From the cell containing the given text, extract its center point as [X, Y] coordinate. 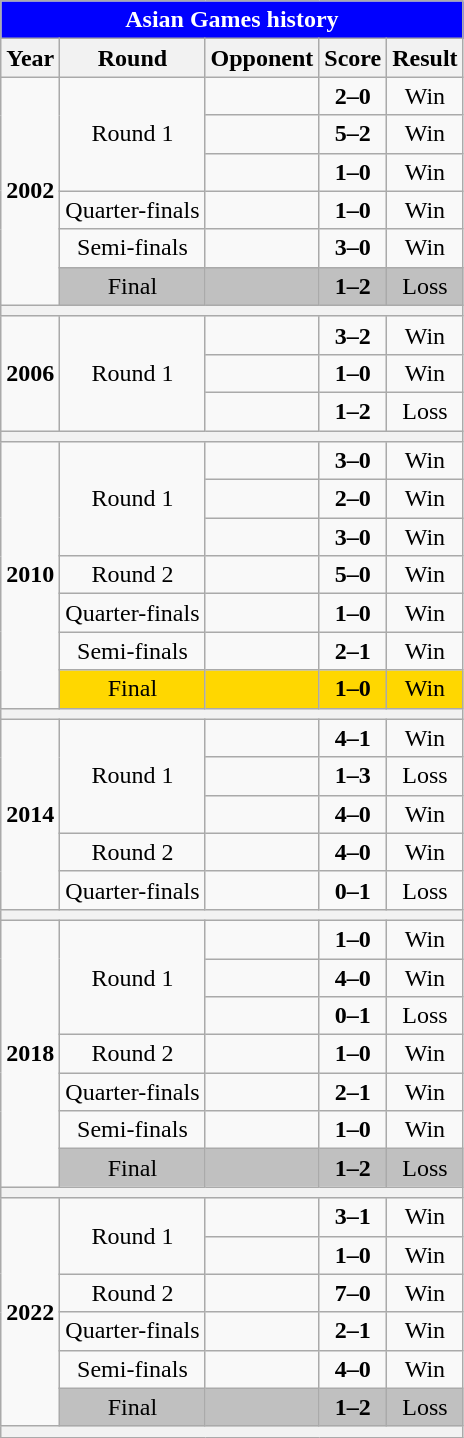
1–3 [353, 776]
3–1 [353, 1217]
Score [353, 58]
Opponent [262, 58]
2002 [30, 191]
7–0 [353, 1293]
2006 [30, 373]
2014 [30, 814]
2018 [30, 1053]
2022 [30, 1312]
5–2 [353, 134]
Asian Games history [232, 20]
3–2 [353, 335]
Round [132, 58]
4–1 [353, 738]
5–0 [353, 575]
2010 [30, 575]
Year [30, 58]
Result [425, 58]
